Capture the cell that displays the provided text and extract its [X, Y] central coordinate. 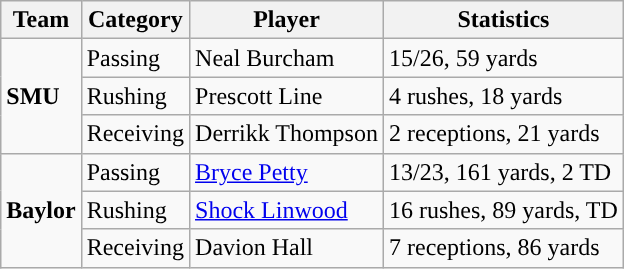
Category [135, 20]
Statistics [503, 20]
Prescott Line [287, 96]
2 receptions, 21 yards [503, 134]
4 rushes, 18 yards [503, 96]
16 rushes, 89 yards, TD [503, 210]
Team [41, 20]
7 receptions, 86 yards [503, 248]
Davion Hall [287, 248]
Baylor [41, 210]
Player [287, 20]
13/23, 161 yards, 2 TD [503, 172]
Derrikk Thompson [287, 134]
Shock Linwood [287, 210]
Neal Burcham [287, 58]
SMU [41, 96]
Bryce Petty [287, 172]
15/26, 59 yards [503, 58]
